Scan for the cell matching the given text and deliver its (X, Y) coordinate at center. 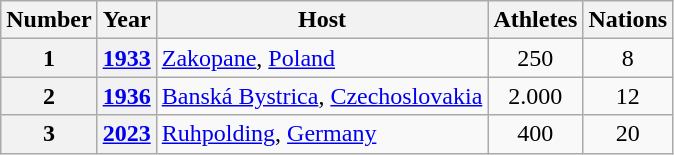
400 (536, 134)
1 (49, 58)
2.000 (536, 96)
1936 (126, 96)
Banská Bystrica, Czechoslovakia (322, 96)
Athletes (536, 20)
Zakopane, Poland (322, 58)
12 (628, 96)
Number (49, 20)
1933 (126, 58)
2023 (126, 134)
Ruhpolding, Germany (322, 134)
Year (126, 20)
Host (322, 20)
8 (628, 58)
3 (49, 134)
Nations (628, 20)
20 (628, 134)
250 (536, 58)
2 (49, 96)
